Scan for the cell matching the given text and deliver its [x, y] coordinate at center. 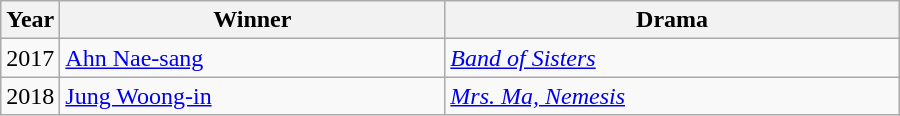
Mrs. Ma, Nemesis [672, 96]
Winner [252, 20]
Drama [672, 20]
2018 [30, 96]
Ahn Nae-sang [252, 58]
Year [30, 20]
Jung Woong-in [252, 96]
2017 [30, 58]
Band of Sisters [672, 58]
